Locate the cell with the specified text and output its (X, Y) center coordinate. 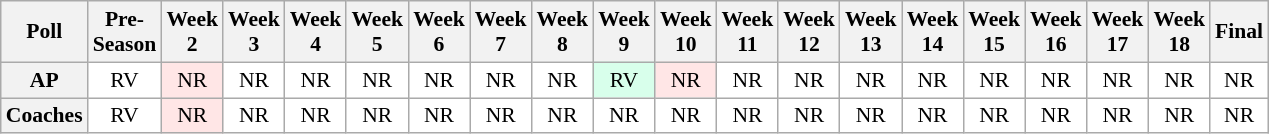
Week8 (562, 32)
Week3 (254, 32)
Week15 (994, 32)
Final (1239, 32)
Week16 (1056, 32)
Coaches (44, 116)
Week9 (624, 32)
Week13 (871, 32)
Week10 (686, 32)
Week17 (1118, 32)
Week6 (439, 32)
AP (44, 80)
Week2 (192, 32)
Week4 (316, 32)
Week11 (748, 32)
Week14 (933, 32)
Week12 (809, 32)
Poll (44, 32)
Week7 (501, 32)
Week5 (377, 32)
Week18 (1179, 32)
Pre-Season (125, 32)
